Locate the cell with the specified text and output its [x, y] center coordinate. 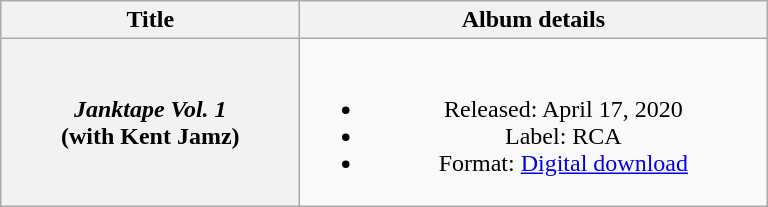
Album details [534, 20]
Janktape Vol. 1(with Kent Jamz) [150, 122]
Title [150, 20]
Released: April 17, 2020Label: RCAFormat: Digital download [534, 122]
